Identify which cell holds the provided text, then report its [x, y] central coordinate. 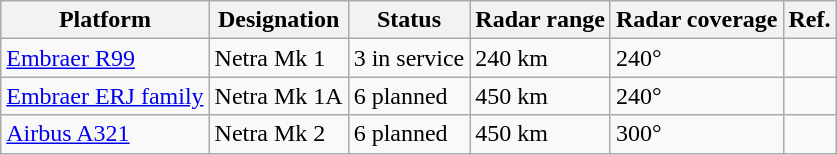
Netra Mk 1 [278, 58]
Embraer ERJ family [105, 96]
Ref. [810, 20]
Netra Mk 2 [278, 134]
240 km [540, 58]
Embraer R99 [105, 58]
300° [696, 134]
Status [409, 20]
Platform [105, 20]
Designation [278, 20]
Airbus A321 [105, 134]
Radar coverage [696, 20]
Radar range [540, 20]
Netra Mk 1A [278, 96]
3 in service [409, 58]
